Identify which cell holds the provided text, then report its [x, y] central coordinate. 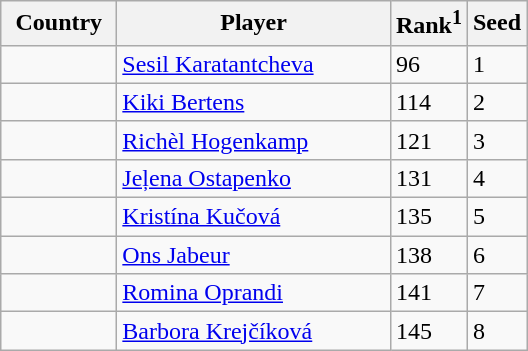
145 [428, 331]
138 [428, 255]
Romina Oprandi [254, 293]
Barbora Krejčíková [254, 331]
Player [254, 24]
121 [428, 140]
1 [496, 64]
96 [428, 64]
Sesil Karatantcheva [254, 64]
7 [496, 293]
Ons Jabeur [254, 255]
Richèl Hogenkamp [254, 140]
131 [428, 178]
3 [496, 140]
Jeļena Ostapenko [254, 178]
5 [496, 217]
114 [428, 102]
Seed [496, 24]
6 [496, 255]
2 [496, 102]
Kiki Bertens [254, 102]
Kristína Kučová [254, 217]
Rank1 [428, 24]
135 [428, 217]
141 [428, 293]
Country [59, 24]
4 [496, 178]
8 [496, 331]
